Extract the (X, Y) coordinate from the center of the cell holding the provided text.  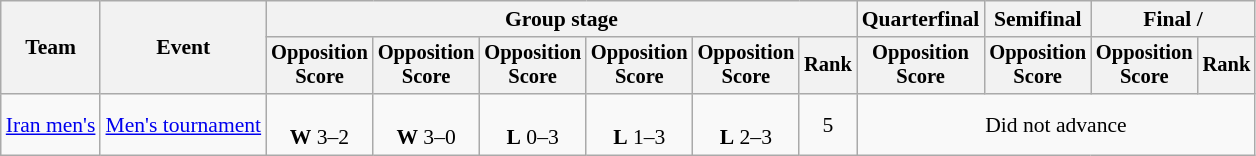
Event (183, 48)
Team (51, 48)
Iran men's (51, 124)
Quarterfinal (921, 19)
L 1–3 (640, 124)
L 0–3 (532, 124)
Men's tournament (183, 124)
W 3–2 (320, 124)
5 (828, 124)
Did not advance (1056, 124)
Final / (1173, 19)
W 3–0 (426, 124)
Semifinal (1038, 19)
L 2–3 (746, 124)
Group stage (562, 19)
